Provide the (x, y) coordinate of the cell's center where the given text is located.  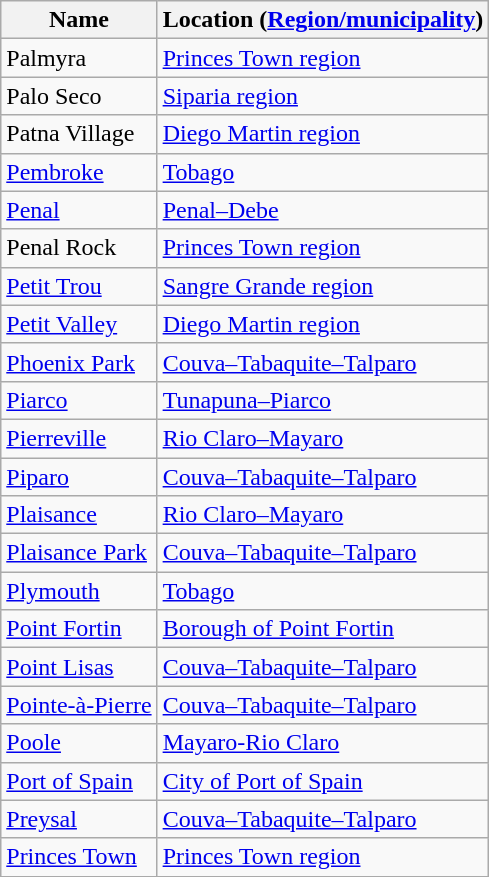
Piparo (79, 477)
Plaisance Park (79, 553)
Petit Valley (79, 324)
Point Fortin (79, 629)
Princes Town (79, 857)
Plaisance (79, 515)
Tunapuna–Piarco (323, 400)
Siparia region (323, 96)
Patna Village (79, 134)
Pembroke (79, 172)
Borough of Point Fortin (323, 629)
Location (Region/municipality) (323, 20)
Mayaro-Rio Claro (323, 743)
Phoenix Park (79, 362)
Penal (79, 210)
Penal–Debe (323, 210)
Poole (79, 743)
Port of Spain (79, 781)
City of Port of Spain (323, 781)
Penal Rock (79, 248)
Point Lisas (79, 667)
Piarco (79, 400)
Petit Trou (79, 286)
Pointe-à-Pierre (79, 705)
Palmyra (79, 58)
Plymouth (79, 591)
Palo Seco (79, 96)
Name (79, 20)
Pierreville (79, 438)
Preysal (79, 819)
Sangre Grande region (323, 286)
